Return the (x, y) coordinate for the center point of the cell that contains the specified text.  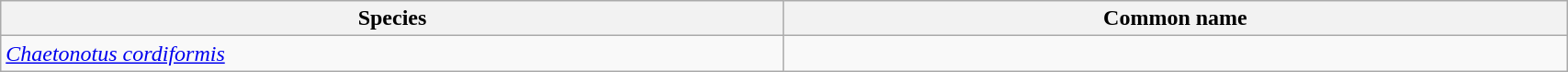
Species (392, 18)
Common name (1175, 18)
Chaetonotus cordiformis (392, 54)
